Scan for the cell matching the given text and deliver its (x, y) coordinate at center. 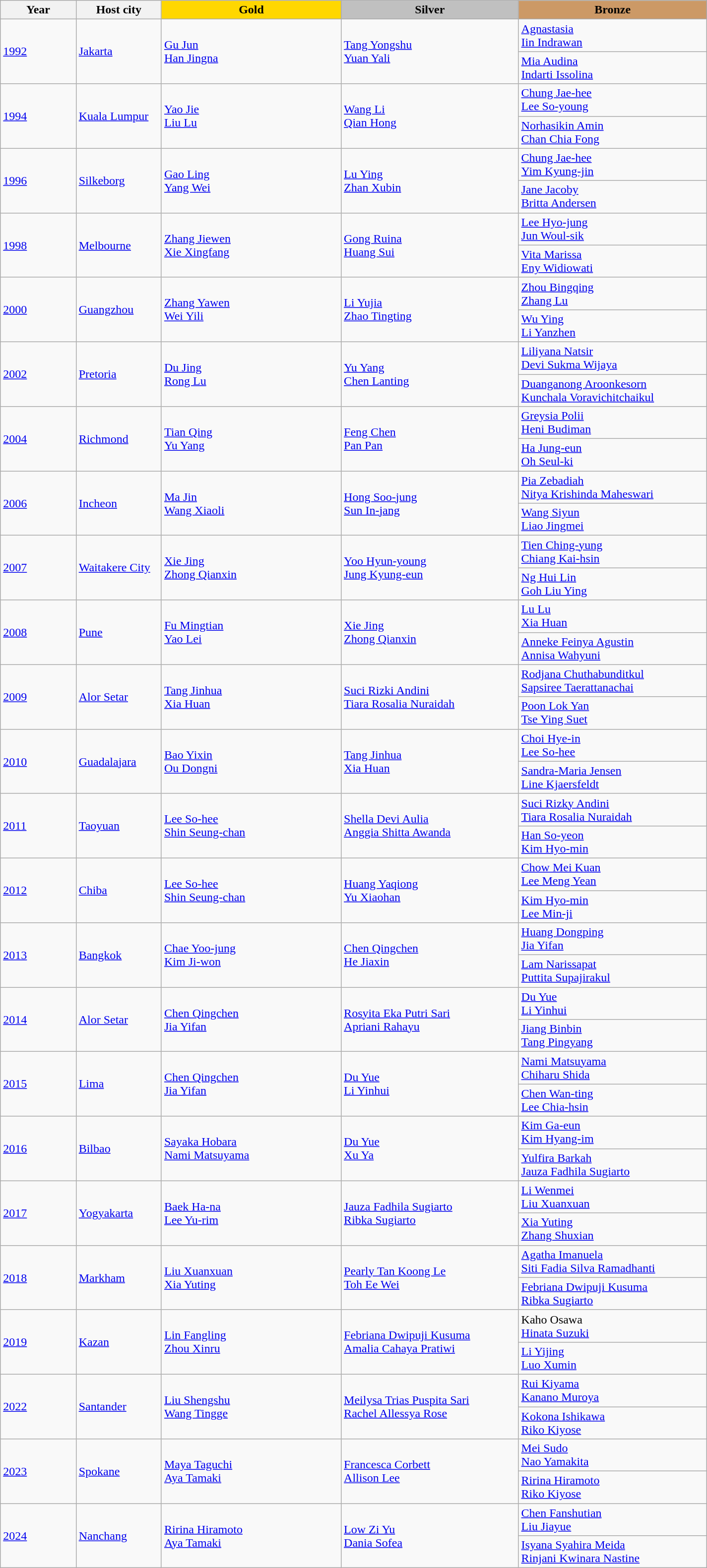
Zhang Yawen Wei Yili (251, 309)
Vita Marissa Eny Widiowati (612, 261)
Chung Jae-hee Yim Kyung-jin (612, 165)
Suci Rizky Andini Tiara Rosalia Nuraidah (612, 809)
Mia Audina Indarti Issolina (612, 67)
Low Zi Yu Dania Sofea (430, 1536)
Shella Devi Aulia Anggia Shitta Awanda (430, 826)
Kaho Osawa Hinata Suzuki (612, 1326)
Kokona Ishikawa Riko Kiyose (612, 1422)
2002 (38, 374)
1992 (38, 52)
2007 (38, 568)
2022 (38, 1406)
Francesca Corbett Allison Lee (430, 1471)
Chen Wan-ting Lee Chia-hsin (612, 1100)
Bilbao (119, 1148)
Markham (119, 1277)
Poon Lok Yan Tse Ying Suet (612, 713)
Lee Hyo-jung Jun Woul-sik (612, 229)
2013 (38, 955)
Wang Siyun Liao Jingmei (612, 520)
Yoo Hyun-young Jung Kyung-eun (430, 568)
2024 (38, 1536)
Lu Lu Xia Huan (612, 616)
Lu Ying Zhan Xubin (430, 181)
Ririna Hiramoto Aya Tamaki (251, 1536)
Li Wenmei Liu Xuanxuan (612, 1197)
Sandra-Maria Jensen Line Kjaersfeldt (612, 778)
Baek Ha-na Lee Yu-rim (251, 1213)
2012 (38, 890)
Gold (251, 10)
Lam Narissapat Puttita Supajirakul (612, 971)
2023 (38, 1471)
Incheon (119, 503)
Santander (119, 1406)
Host city (119, 10)
Li Yijing Luo Xumin (612, 1358)
2010 (38, 761)
Silkeborg (119, 181)
Zhang Jiewen Xie Xingfang (251, 245)
Agnastasia Iin Indrawan (612, 36)
Suci Rizki Andini Tiara Rosalia Nuraidah (430, 697)
2019 (38, 1342)
Maya Taguchi Aya Tamaki (251, 1471)
2006 (38, 503)
Yogyakarta (119, 1213)
Gao Ling Yang Wei (251, 181)
Liu Shengshu Wang Tingge (251, 1406)
Kim Hyo-min Lee Min-ji (612, 906)
Gong Ruina Huang Sui (430, 245)
Pune (119, 632)
Melbourne (119, 245)
Ririna Hiramoto Riko Kiyose (612, 1488)
Taoyuan (119, 826)
Pretoria (119, 374)
Tien Ching-yung Chiang Kai-hsin (612, 551)
Yu Yang Chen Lanting (430, 374)
Pia Zebadiah Nitya Krishinda Maheswari (612, 487)
Agatha Imanuela Siti Fadia Silva Ramadhanti (612, 1262)
2011 (38, 826)
Meilysa Trias Puspita Sari Rachel Allessya Rose (430, 1406)
Tian Qing Yu Yang (251, 439)
2008 (38, 632)
Chung Jae-hee Lee So-young (612, 100)
Kim Ga-eun Kim Hyang-im (612, 1133)
Bao Yixin Ou Dongni (251, 761)
2017 (38, 1213)
Li Yujia Zhao Tingting (430, 309)
Du Jing Rong Lu (251, 374)
Yao Jie Liu Lu (251, 116)
Guangzhou (119, 309)
Lin Fangling Zhou Xinru (251, 1342)
Greysia Polii Heni Budiman (612, 422)
Feng Chen Pan Pan (430, 439)
Fu Mingtian Yao Lei (251, 632)
Kazan (119, 1342)
Duanganong Aroonkesorn Kunchala Voravichitchaikul (612, 390)
Silver (430, 10)
Nanchang (119, 1536)
Kuala Lumpur (119, 116)
Gu Jun Han Jingna (251, 52)
Ma Jin Wang Xiaoli (251, 503)
Huang Yaqiong Yu Xiaohan (430, 890)
Guadalajara (119, 761)
Liu Xuanxuan Xia Yuting (251, 1277)
Lima (119, 1084)
Norhasikin Amin Chan Chia Fong (612, 132)
2014 (38, 1020)
1994 (38, 116)
Zhou Bingqing Zhang Lu (612, 294)
Mei Sudo Nao Yamakita (612, 1455)
Jauza Fadhila Sugiarto Ribka Sugiarto (430, 1213)
Jane Jacoby Britta Andersen (612, 196)
Tang Yongshu Yuan Yali (430, 52)
Spokane (119, 1471)
2015 (38, 1084)
Febriana Dwipuji Kusuma Ribka Sugiarto (612, 1293)
Ha Jung-eun Oh Seul-ki (612, 455)
Sayaka Hobara Nami Matsuyama (251, 1148)
Richmond (119, 439)
2000 (38, 309)
Du Yue Xu Ya (430, 1148)
1996 (38, 181)
Anneke Feinya Agustin Annisa Wahyuni (612, 649)
Bangkok (119, 955)
Ng Hui Lin Goh Liu Ying (612, 584)
Chae Yoo-jung Kim Ji-won (251, 955)
Chen Qingchen He Jiaxin (430, 955)
Rodjana Chuthabunditkul Sapsiree Taerattanachai (612, 680)
Rosyita Eka Putri Sari Apriani Rahayu (430, 1020)
Rui Kiyama Kanano Muroya (612, 1390)
Chow Mei Kuan Lee Meng Yean (612, 874)
Nami Matsuyama Chiharu Shida (612, 1068)
Isyana Syahira Meida Rinjani Kwinara Nastine (612, 1552)
Han So-yeon Kim Hyo-min (612, 842)
Liliyana Natsir Devi Sukma Wijaya (612, 358)
1998 (38, 245)
2018 (38, 1277)
Xia Yuting Zhang Shuxian (612, 1229)
Febriana Dwipuji Kusuma Amalia Cahaya Pratiwi (430, 1342)
2009 (38, 697)
2004 (38, 439)
Choi Hye-in Lee So-hee (612, 745)
Waitakere City (119, 568)
Wang Li Qian Hong (430, 116)
Pearly Tan Koong Le Toh Ee Wei (430, 1277)
Hong Soo-jung Sun In-jang (430, 503)
Jiang Binbin Tang Pingyang (612, 1035)
Chen Fanshutian Liu Jiayue (612, 1519)
Wu Ying Li Yanzhen (612, 325)
Yulfira Barkah Jauza Fadhila Sugiarto (612, 1164)
Jakarta (119, 52)
Bronze (612, 10)
2016 (38, 1148)
Year (38, 10)
Chiba (119, 890)
Huang Dongping Jia Yifan (612, 939)
